Scan for the cell matching the given text and deliver its [x, y] coordinate at center. 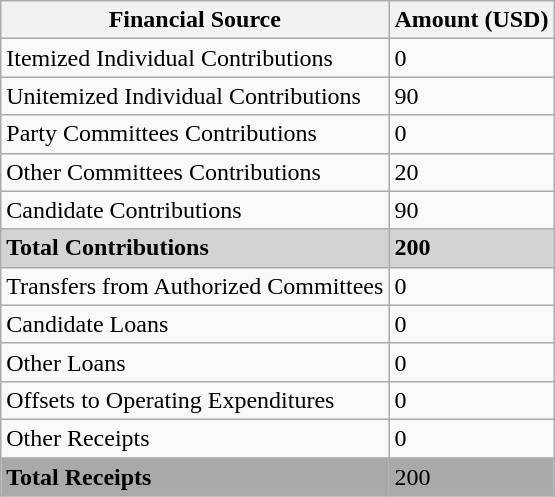
Candidate Loans [195, 324]
Other Committees Contributions [195, 172]
Itemized Individual Contributions [195, 58]
Candidate Contributions [195, 210]
Other Loans [195, 362]
Party Committees Contributions [195, 134]
Unitemized Individual Contributions [195, 96]
Other Receipts [195, 438]
Total Contributions [195, 248]
Transfers from Authorized Committees [195, 286]
20 [472, 172]
Total Receipts [195, 477]
Financial Source [195, 20]
Amount (USD) [472, 20]
Offsets to Operating Expenditures [195, 400]
